Pinpoint the cell where the given text exists, returning its [x, y] midpoint coordinate. 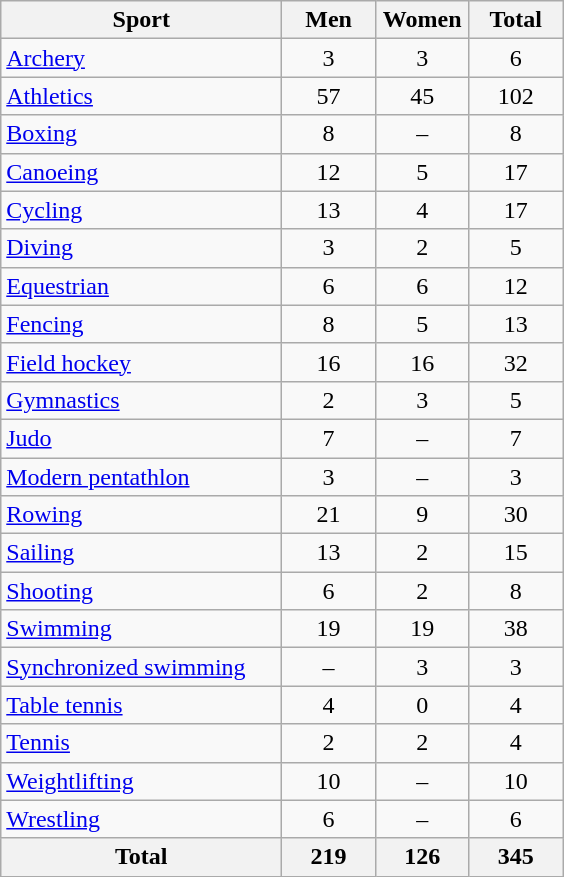
126 [422, 857]
102 [516, 96]
Field hockey [142, 362]
Sailing [142, 553]
Tennis [142, 743]
15 [516, 553]
Swimming [142, 629]
9 [422, 515]
345 [516, 857]
Boxing [142, 134]
Rowing [142, 515]
Athletics [142, 96]
32 [516, 362]
45 [422, 96]
Canoeing [142, 172]
0 [422, 705]
Wrestling [142, 819]
Judo [142, 438]
Modern pentathlon [142, 477]
21 [329, 515]
Cycling [142, 210]
Sport [142, 20]
Gymnastics [142, 400]
57 [329, 96]
Fencing [142, 324]
Men [329, 20]
Women [422, 20]
38 [516, 629]
Archery [142, 58]
Synchronized swimming [142, 667]
30 [516, 515]
219 [329, 857]
Table tennis [142, 705]
Diving [142, 248]
Equestrian [142, 286]
Weightlifting [142, 781]
Shooting [142, 591]
